Find where the given text appears and provide that cell's center as (x, y) coordinate. 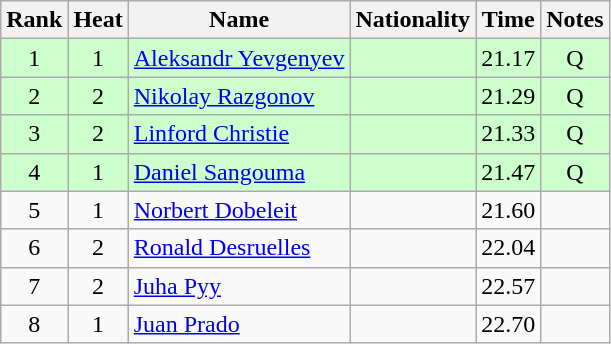
21.17 (508, 58)
5 (34, 210)
21.33 (508, 134)
Norbert Dobeleit (239, 210)
22.04 (508, 248)
Juha Pyy (239, 286)
8 (34, 324)
Heat (98, 20)
Name (239, 20)
Linford Christie (239, 134)
Juan Prado (239, 324)
22.70 (508, 324)
6 (34, 248)
Rank (34, 20)
21.47 (508, 172)
Notes (575, 20)
Aleksandr Yevgenyev (239, 58)
Nationality (413, 20)
21.60 (508, 210)
21.29 (508, 96)
Ronald Desruelles (239, 248)
3 (34, 134)
Nikolay Razgonov (239, 96)
7 (34, 286)
22.57 (508, 286)
Time (508, 20)
Daniel Sangouma (239, 172)
4 (34, 172)
